Identify which cell holds the provided text, then report its [x, y] central coordinate. 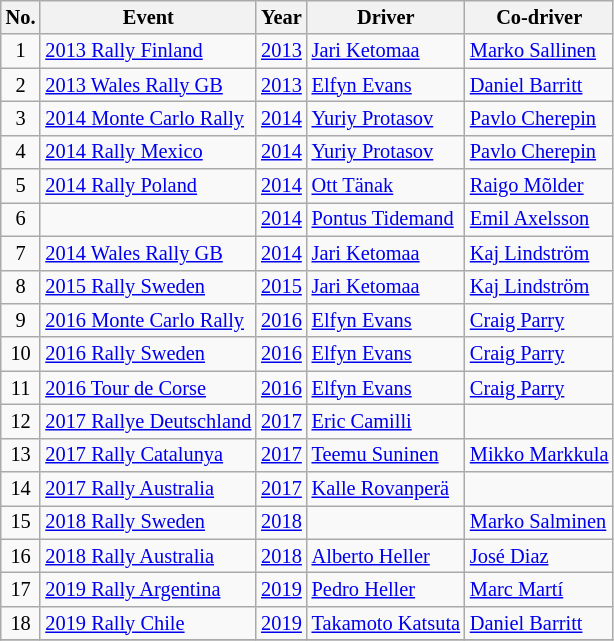
2017 Rally Catalunya [148, 455]
José Diaz [539, 556]
2018 Rally Australia [148, 556]
17 [21, 589]
2014 Rally Mexico [148, 152]
2016 Monte Carlo Rally [148, 320]
15 [21, 522]
Ott Tänak [386, 186]
14 [21, 489]
Eric Camilli [386, 421]
10 [21, 354]
Takamoto Katsuta [386, 623]
5 [21, 186]
Marko Salminen [539, 522]
2014 Wales Rally GB [148, 253]
1 [21, 51]
18 [21, 623]
2017 Rally Australia [148, 489]
2019 Rally Argentina [148, 589]
Alberto Heller [386, 556]
Year [281, 17]
Mikko Markkula [539, 455]
12 [21, 421]
2015 Rally Sweden [148, 287]
8 [21, 287]
No. [21, 17]
2019 Rally Chile [148, 623]
2016 Rally Sweden [148, 354]
Kalle Rovanperä [386, 489]
2015 [281, 287]
2013 Rally Finland [148, 51]
11 [21, 388]
2013 Wales Rally GB [148, 85]
Raigo Mõlder [539, 186]
Pontus Tidemand [386, 219]
Co-driver [539, 17]
9 [21, 320]
4 [21, 152]
2017 Rallye Deutschland [148, 421]
16 [21, 556]
2018 Rally Sweden [148, 522]
7 [21, 253]
Event [148, 17]
Marko Sallinen [539, 51]
3 [21, 118]
6 [21, 219]
Marc Martí [539, 589]
2014 Monte Carlo Rally [148, 118]
Teemu Suninen [386, 455]
Driver [386, 17]
13 [21, 455]
Emil Axelsson [539, 219]
2 [21, 85]
Pedro Heller [386, 589]
2014 Rally Poland [148, 186]
2016 Tour de Corse [148, 388]
